From the cell containing the given text, extract its center point as [x, y] coordinate. 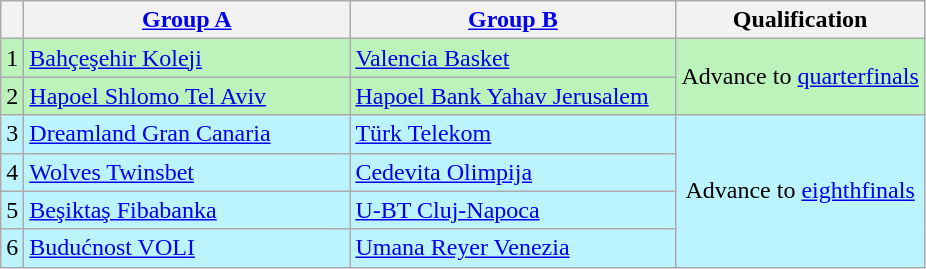
Bahçeşehir Koleji [187, 58]
Hapoel Bank Yahav Jerusalem [513, 96]
1 [12, 58]
U-BT Cluj-Napoca [513, 210]
Advance to quarterfinals [800, 77]
3 [12, 134]
Budućnost VOLI [187, 248]
Advance to eighthfinals [800, 191]
Beşiktaş Fibabanka [187, 210]
5 [12, 210]
Cedevita Olimpija [513, 172]
6 [12, 248]
Group B [513, 20]
2 [12, 96]
Dreamland Gran Canaria [187, 134]
Türk Telekom [513, 134]
Valencia Basket [513, 58]
4 [12, 172]
Umana Reyer Venezia [513, 248]
Hapoel Shlomo Tel Aviv [187, 96]
Wolves Twinsbet [187, 172]
Group A [187, 20]
Qualification [800, 20]
